Locate the cell with the specified text and output its (X, Y) center coordinate. 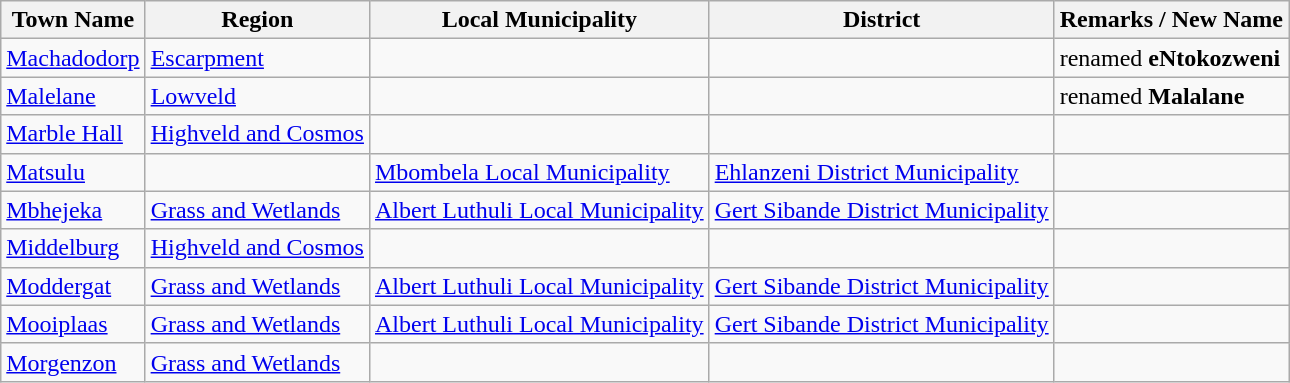
Remarks / New Name (1171, 20)
Escarpment (257, 58)
Lowveld (257, 96)
Marble Hall (73, 134)
renamed eNtokozweni (1171, 58)
Matsulu (73, 172)
Region (257, 20)
renamed Malalane (1171, 96)
Mbhejeka (73, 210)
Machadodorp (73, 58)
Middelburg (73, 248)
District (882, 20)
Local Municipality (539, 20)
Mooiplaas (73, 324)
Mbombela Local Municipality (539, 172)
Ehlanzeni District Municipality (882, 172)
Moddergat (73, 286)
Morgenzon (73, 362)
Town Name (73, 20)
Malelane (73, 96)
